Determine the (X, Y) coordinate at the center of the cell enclosing the given text.  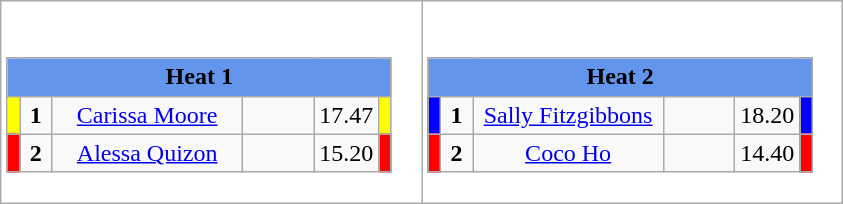
Heat 2 (620, 77)
Carissa Moore (148, 115)
14.40 (768, 153)
17.47 (346, 115)
Heat 1 1 Carissa Moore 17.47 2 Alessa Quizon 15.20 (212, 102)
Coco Ho (568, 153)
Heat 1 (199, 77)
Heat 2 1 Sally Fitzgibbons 18.20 2 Coco Ho 14.40 (632, 102)
15.20 (346, 153)
Alessa Quizon (148, 153)
18.20 (768, 115)
Sally Fitzgibbons (568, 115)
